Detect which cell encompasses the target text, then output its [X, Y] center coordinate. 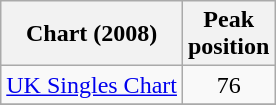
Peakposition [228, 34]
Chart (2008) [92, 34]
76 [228, 85]
UK Singles Chart [92, 85]
